For the text-containing cell, return its midpoint in (x, y) coordinate format. 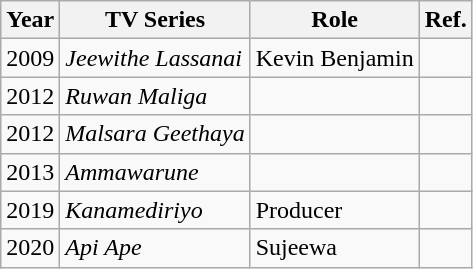
TV Series (155, 20)
Api Ape (155, 248)
Ruwan Maliga (155, 96)
2020 (30, 248)
Jeewithe Lassanai (155, 58)
Kevin Benjamin (334, 58)
Malsara Geethaya (155, 134)
2013 (30, 172)
Year (30, 20)
2009 (30, 58)
Ammawarune (155, 172)
2019 (30, 210)
Role (334, 20)
Sujeewa (334, 248)
Ref. (446, 20)
Producer (334, 210)
Kanamediriyo (155, 210)
